Capture the cell that displays the provided text and extract its (X, Y) central coordinate. 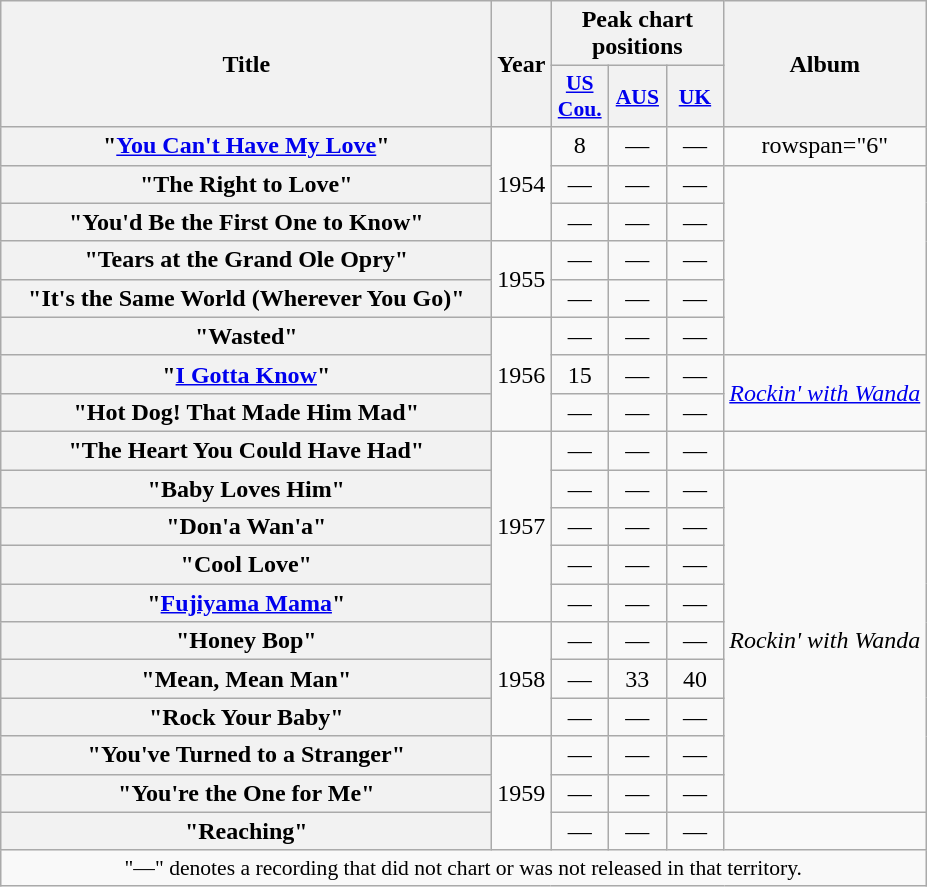
"Rock Your Baby" (246, 717)
"Honey Bop" (246, 641)
AUS (638, 96)
40 (695, 679)
"Baby Loves Him" (246, 489)
rowspan="6" (825, 146)
"It's the Same World (Wherever You Go)" (246, 298)
"Reaching" (246, 831)
"You've Turned to a Stranger" (246, 755)
"The Heart You Could Have Had" (246, 450)
Year (522, 64)
1957 (522, 526)
"Fujiyama Mama" (246, 603)
"Mean, Mean Man" (246, 679)
UK (695, 96)
"I Gotta Know" (246, 374)
"Hot Dog! That Made Him Mad" (246, 412)
USCou. (580, 96)
1959 (522, 793)
"Don'a Wan'a" (246, 527)
"You Can't Have My Love" (246, 146)
1955 (522, 279)
1954 (522, 184)
"—" denotes a recording that did not chart or was not released in that territory. (464, 868)
"Wasted" (246, 336)
1956 (522, 374)
15 (580, 374)
Album (825, 64)
33 (638, 679)
1958 (522, 679)
Title (246, 64)
"The Right to Love" (246, 184)
"Tears at the Grand Ole Opry" (246, 260)
"You're the One for Me" (246, 793)
Peak chartpositions (638, 34)
"Cool Love" (246, 565)
8 (580, 146)
"You'd Be the First One to Know" (246, 222)
